Find where the given text appears and provide that cell's center as (X, Y) coordinate. 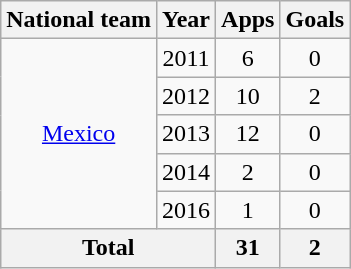
31 (248, 248)
12 (248, 134)
1 (248, 210)
10 (248, 96)
Year (186, 20)
Goals (315, 20)
2011 (186, 58)
2016 (186, 210)
2014 (186, 172)
Mexico (79, 134)
Apps (248, 20)
2013 (186, 134)
2012 (186, 96)
National team (79, 20)
6 (248, 58)
Total (108, 248)
